From the cell containing the given text, extract its center point as [X, Y] coordinate. 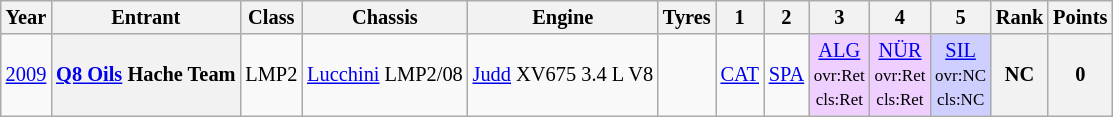
LMP2 [271, 75]
NC [1020, 75]
Q8 Oils Hache Team [146, 75]
2 [786, 17]
2009 [26, 75]
4 [900, 17]
5 [960, 17]
ALGovr:Retcls:Ret [840, 75]
Points [1080, 17]
SILovr:NCcls:NC [960, 75]
NÜRovr:Retcls:Ret [900, 75]
3 [840, 17]
Rank [1020, 17]
Class [271, 17]
Judd XV675 3.4 L V8 [563, 75]
Entrant [146, 17]
1 [740, 17]
SPA [786, 75]
0 [1080, 75]
Year [26, 17]
Chassis [384, 17]
Lucchini LMP2/08 [384, 75]
Tyres [687, 17]
Engine [563, 17]
CAT [740, 75]
